For the text-containing cell, return its midpoint in (x, y) coordinate format. 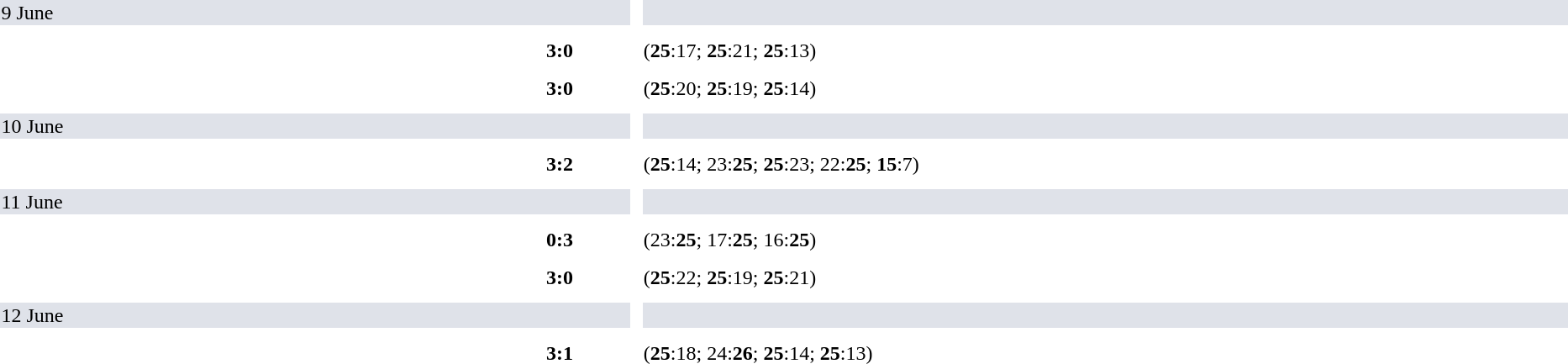
9 June (314, 13)
(23:25; 17:25; 16:25) (1105, 240)
(25:22; 25:19; 25:21) (1105, 277)
0:3 (560, 240)
(25:20; 25:19; 25:14) (1105, 88)
(25:14; 23:25; 25:23; 22:25; 15:7) (1105, 164)
11 June (314, 202)
10 June (314, 126)
3:2 (560, 164)
(25:17; 25:21; 25:13) (1105, 50)
12 June (314, 315)
